Determine the [x, y] coordinate at the center of the cell enclosing the given text.  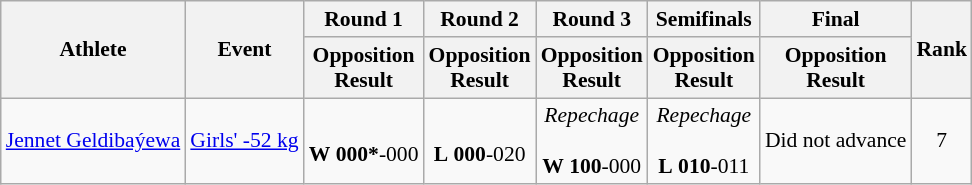
L 000-020 [480, 142]
Repechage W 100-000 [592, 142]
Final [836, 19]
Round 2 [480, 19]
Round 3 [592, 19]
Did not advance [836, 142]
Athlete [94, 50]
Jennet Geldibaýewa [94, 142]
W 000*-000 [364, 142]
Round 1 [364, 19]
Girls' -52 kg [244, 142]
Semifinals [704, 19]
Repechage L 010-011 [704, 142]
Rank [942, 50]
7 [942, 142]
Event [244, 50]
